Capture the cell that displays the provided text and extract its (X, Y) central coordinate. 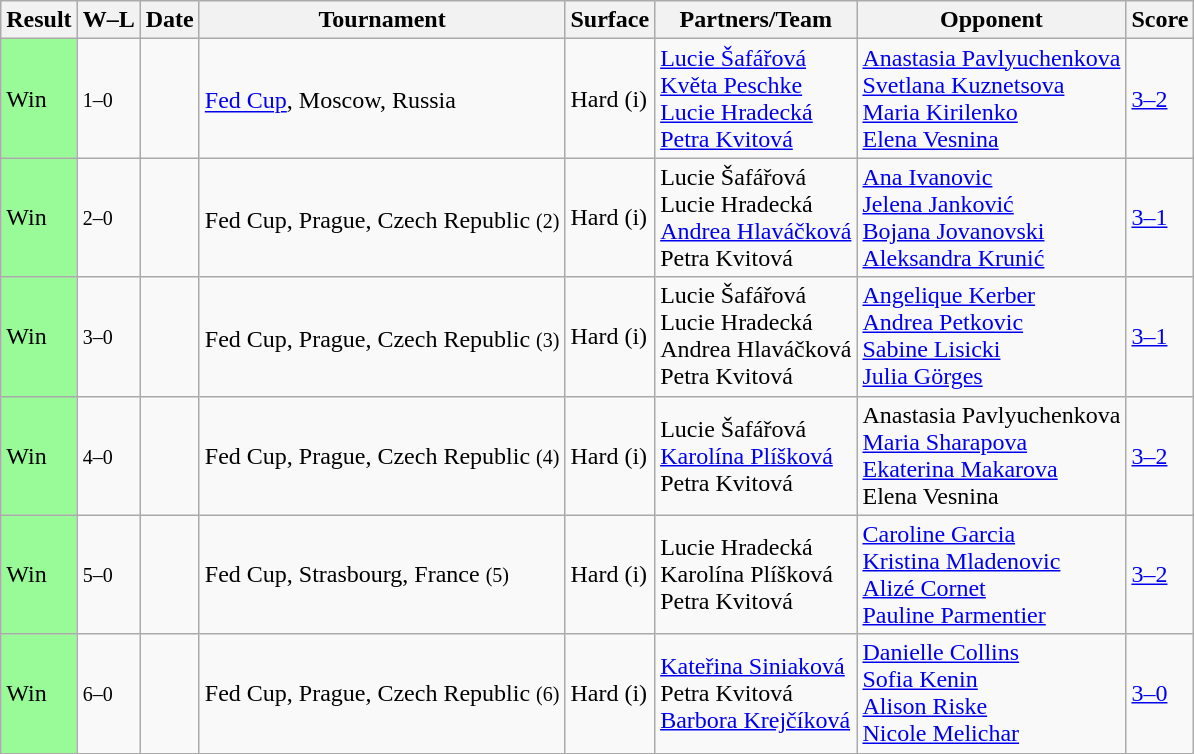
5–0 (108, 574)
Opponent (992, 20)
Fed Cup, Moscow, Russia (382, 98)
Result (39, 20)
Anastasia Pavlyuchenkova Maria Sharapova Ekaterina Makarova Elena Vesnina (992, 456)
Partners/Team (756, 20)
Ana Ivanovic Jelena Janković Bojana Jovanovski Aleksandra Krunić (992, 218)
Surface (610, 20)
Lucie Hradecká Karolína Plíšková Petra Kvitová (756, 574)
Date (170, 20)
Angelique KerberAndrea PetkovicSabine LisickiJulia Görges (992, 336)
6–0 (108, 694)
2–0 (108, 218)
Lucie Šafářová Karolína Plíšková Petra Kvitová (756, 456)
Tournament (382, 20)
W–L (108, 20)
Fed Cup, Prague, Czech Republic (4) (382, 456)
Caroline Garcia Kristina Mladenovic Alizé Cornet Pauline Parmentier (992, 574)
Fed Cup, Prague, Czech Republic (3) (382, 336)
Fed Cup, Prague, Czech Republic (6) (382, 694)
Fed Cup, Strasbourg, France (5) (382, 574)
Kateřina Siniaková Petra Kvitová Barbora Krejčíková (756, 694)
Fed Cup, Prague, Czech Republic (2) (382, 218)
Score (1160, 20)
1–0 (108, 98)
Danielle Collins Sofia Kenin Alison Riske Nicole Melichar (992, 694)
Lucie Šafářová Květa Peschke Lucie Hradecká Petra Kvitová (756, 98)
Anastasia Pavlyuchenkova Svetlana Kuznetsova Maria Kirilenko Elena Vesnina (992, 98)
4–0 (108, 456)
